Pinpoint the cell where the given text exists, returning its [X, Y] midpoint coordinate. 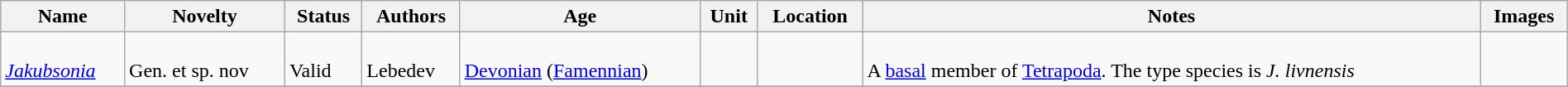
Notes [1171, 17]
Images [1523, 17]
Status [323, 17]
Age [580, 17]
Name [63, 17]
A basal member of Tetrapoda. The type species is J. livnensis [1171, 60]
Devonian (Famennian) [580, 60]
Jakubsonia [63, 60]
Gen. et sp. nov [205, 60]
Location [810, 17]
Valid [323, 60]
Unit [729, 17]
Lebedev [411, 60]
Novelty [205, 17]
Authors [411, 17]
